Provide the (x, y) coordinate of the cell's center where the given text is located.  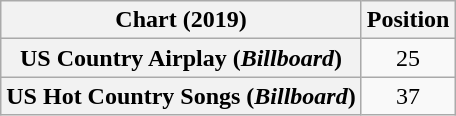
US Country Airplay (Billboard) (181, 58)
37 (408, 96)
Chart (2019) (181, 20)
US Hot Country Songs (Billboard) (181, 96)
Position (408, 20)
25 (408, 58)
